Find where the given text appears and provide that cell's center as (X, Y) coordinate. 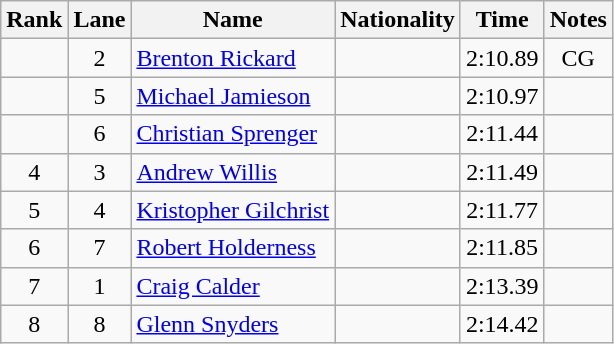
Christian Sprenger (233, 134)
1 (100, 286)
Notes (578, 20)
Andrew Willis (233, 172)
3 (100, 172)
2 (100, 58)
Time (502, 20)
2:11.49 (502, 172)
2:11.77 (502, 210)
2:14.42 (502, 324)
Glenn Snyders (233, 324)
2:13.39 (502, 286)
Nationality (398, 20)
2:11.44 (502, 134)
Brenton Rickard (233, 58)
Rank (34, 20)
2:11.85 (502, 248)
Michael Jamieson (233, 96)
Lane (100, 20)
Craig Calder (233, 286)
2:10.89 (502, 58)
Kristopher Gilchrist (233, 210)
Name (233, 20)
2:10.97 (502, 96)
Robert Holderness (233, 248)
CG (578, 58)
